From the cell containing the given text, extract its center point as (X, Y) coordinate. 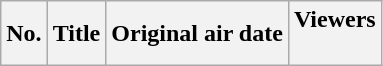
Title (76, 34)
No. (24, 34)
Viewers (334, 34)
Original air date (198, 34)
